Find where the given text appears and provide that cell's center as [x, y] coordinate. 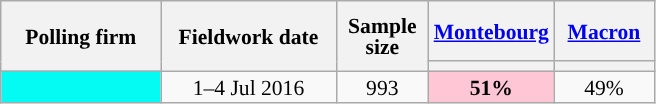
51% [492, 86]
Macron [604, 31]
1–4 Jul 2016 [248, 86]
49% [604, 86]
Samplesize [382, 36]
993 [382, 86]
Fieldwork date [248, 36]
Polling firm [81, 36]
Montebourg [492, 31]
